Search for the cell housing the specified text and yield its [x, y] center coordinate. 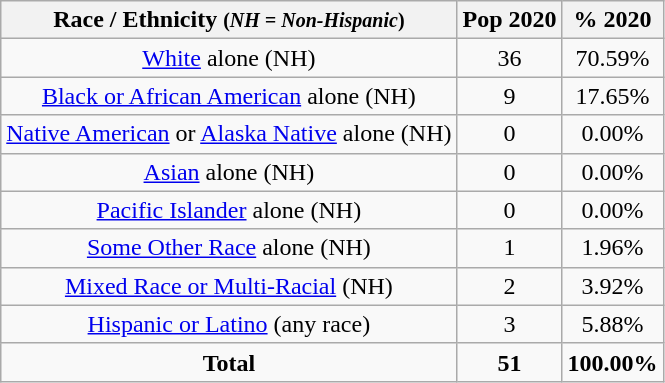
2 [510, 286]
9 [510, 96]
36 [510, 58]
Native American or Alaska Native alone (NH) [229, 134]
Total [229, 362]
5.88% [612, 324]
Some Other Race alone (NH) [229, 248]
3.92% [612, 286]
Black or African American alone (NH) [229, 96]
1 [510, 248]
17.65% [612, 96]
Mixed Race or Multi-Racial (NH) [229, 286]
Hispanic or Latino (any race) [229, 324]
100.00% [612, 362]
Race / Ethnicity (NH = Non-Hispanic) [229, 20]
Asian alone (NH) [229, 172]
Pacific Islander alone (NH) [229, 210]
1.96% [612, 248]
White alone (NH) [229, 58]
51 [510, 362]
% 2020 [612, 20]
Pop 2020 [510, 20]
70.59% [612, 58]
3 [510, 324]
